Return (X, Y) of the center of cell containing provided text 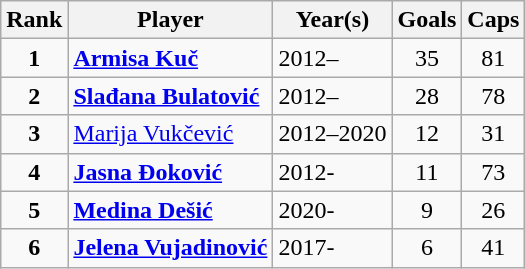
35 (427, 58)
2012–2020 (332, 134)
Slađana Bulatović (170, 96)
2017- (332, 248)
Marija Vukčević (170, 134)
41 (494, 248)
3 (34, 134)
Armisa Kuč (170, 58)
28 (427, 96)
81 (494, 58)
Rank (34, 20)
Year(s) (332, 20)
73 (494, 172)
26 (494, 210)
9 (427, 210)
2020- (332, 210)
Medina Dešić (170, 210)
4 (34, 172)
78 (494, 96)
5 (34, 210)
Jelena Vujadinović (170, 248)
2 (34, 96)
12 (427, 134)
1 (34, 58)
Goals (427, 20)
2012- (332, 172)
Player (170, 20)
Caps (494, 20)
11 (427, 172)
Jasna Đoković (170, 172)
31 (494, 134)
